Pinpoint the cell where the given text exists, returning its [x, y] midpoint coordinate. 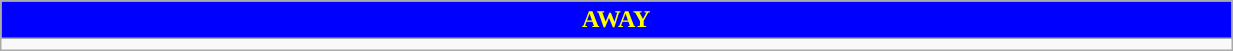
AWAY [616, 20]
